For the text-containing cell, return its midpoint in [x, y] coordinate format. 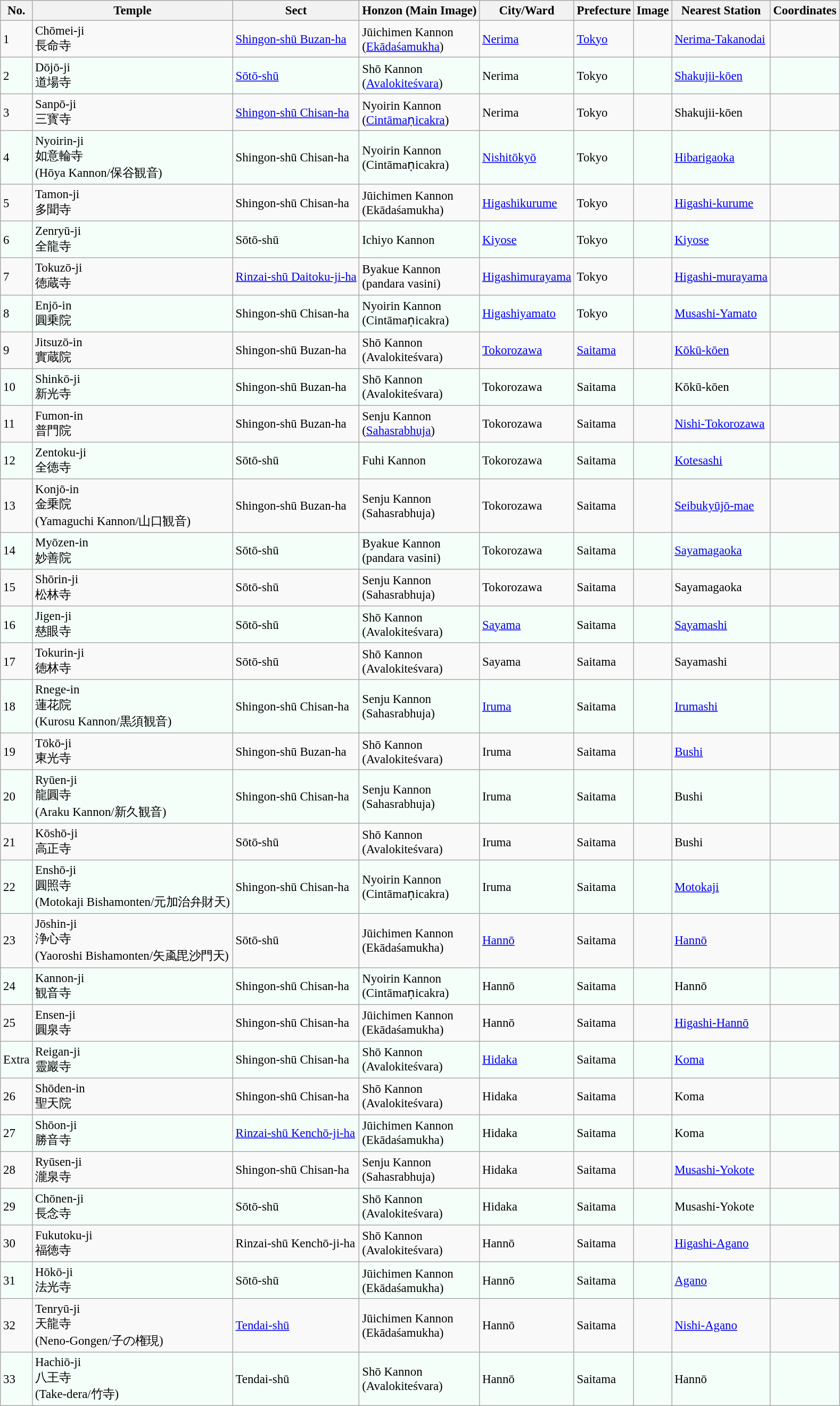
9 [17, 350]
Enshō-ji圓照寺(Motokaji Bishamonten/元加治弁財天) [133, 887]
33 [17, 1379]
Jitsuzō-in 實蔵院 [133, 350]
Higashi-kurume [721, 202]
10 [17, 387]
Nyoirin-ji如意輪寺(Hōya Kannon/保谷観音) [133, 158]
Chōmei-ji長命寺 [133, 39]
23 [17, 941]
Myōzen-in妙善院 [133, 551]
Rinzai-shū Daitoku-ji-ha [296, 277]
13 [17, 506]
Jōshin-ji浄心寺(Yaoroshi Bishamonten/矢颪毘沙門天) [133, 941]
Enjō-in圓乗院 [133, 313]
Tokurin-ji徳林寺 [133, 661]
Honzon (Main Image) [419, 11]
Musashi-Yamato [721, 313]
Higashikurume [527, 202]
Higashi-murayama [721, 277]
7 [17, 277]
21 [17, 841]
Seibukyūjō-mae [721, 506]
Fukutoku-ji福徳寺 [133, 1243]
Nerima-Takanodai [721, 39]
4 [17, 158]
27 [17, 1133]
17 [17, 661]
Prefecture [604, 11]
Ryūen-ji龍圓寺(Araku Kannon/新久観音) [133, 797]
28 [17, 1170]
Nishitōkyō [527, 158]
Tenryū-ji天龍寺(Neno-Gongen/子の権現) [133, 1326]
Extra [17, 1060]
Ryūsen-ji瀧泉寺 [133, 1170]
25 [17, 1023]
Hibarigaoka [721, 158]
Jigen-ji慈眼寺 [133, 624]
Shinkō-ji新光寺 [133, 387]
Tōkō-ji東光寺 [133, 752]
Fuhi Kannon [419, 460]
Shōden-in聖天院 [133, 1096]
No. [17, 11]
8 [17, 313]
31 [17, 1280]
Kannon-ji観音寺 [133, 986]
Temple [133, 11]
Reigan-ji靈巖寺 [133, 1060]
Zentoku-ji全徳寺 [133, 460]
24 [17, 986]
22 [17, 887]
Zenryū-ji全龍寺 [133, 240]
Nearest Station [721, 11]
Nishi-Agano [721, 1326]
18 [17, 706]
Kōshō-ji高正寺 [133, 841]
Shōrin-ji松林寺 [133, 588]
Nishi-Tokorozawa [721, 424]
14 [17, 551]
12 [17, 460]
Sect [296, 11]
Higashi-Agano [721, 1243]
Dōjō-ji道場寺 [133, 76]
26 [17, 1096]
Fumon-in普門院 [133, 424]
Irumashi [721, 706]
Coordinates [805, 11]
Rnege-in蓮花院(Kurosu Kannon/黒須観音) [133, 706]
Ichiyo Kannon [419, 240]
Image [653, 11]
30 [17, 1243]
Hachiō-ji八王寺(Take-dera/竹寺) [133, 1379]
1 [17, 39]
Higashimurayama [527, 277]
3 [17, 113]
Ensen-ji圓泉寺 [133, 1023]
5 [17, 202]
32 [17, 1326]
Konjō-in金乗院(Yamaguchi Kannon/山口観音) [133, 506]
11 [17, 424]
Sanpō-ji三寳寺 [133, 113]
Motokaji [721, 887]
Higashiyamato [527, 313]
Shōon-ji勝音寺 [133, 1133]
6 [17, 240]
City/Ward [527, 11]
Chōnen-ji長念寺 [133, 1207]
19 [17, 752]
20 [17, 797]
29 [17, 1207]
15 [17, 588]
Tokuzō-ji徳蔵寺 [133, 277]
Tamon-ji多聞寺 [133, 202]
Agano [721, 1280]
Higashi-Hannō [721, 1023]
16 [17, 624]
Kotesashi [721, 460]
2 [17, 76]
Hōkō-ji法光寺 [133, 1280]
